For the text-containing cell, return its midpoint in (x, y) coordinate format. 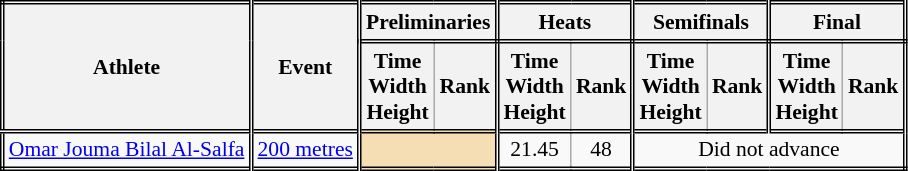
21.45 (534, 150)
Heats (565, 22)
200 metres (305, 150)
Athlete (126, 67)
Semifinals (701, 22)
Event (305, 67)
48 (602, 150)
Final (837, 22)
Preliminaries (428, 22)
Did not advance (769, 150)
Omar Jouma Bilal Al-Salfa (126, 150)
